Output the (x, y) coordinate of the center of the cell containing the given text.  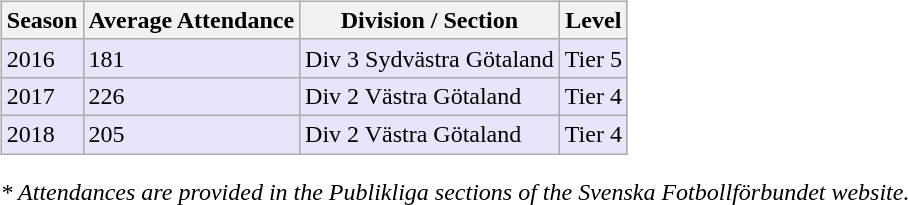
205 (192, 134)
2018 (42, 134)
181 (192, 58)
226 (192, 96)
Average Attendance (192, 20)
2016 (42, 58)
Level (593, 20)
Tier 5 (593, 58)
Division / Section (430, 20)
Div 3 Sydvästra Götaland (430, 58)
2017 (42, 96)
Season (42, 20)
